Pinpoint the cell where the given text exists, returning its [X, Y] midpoint coordinate. 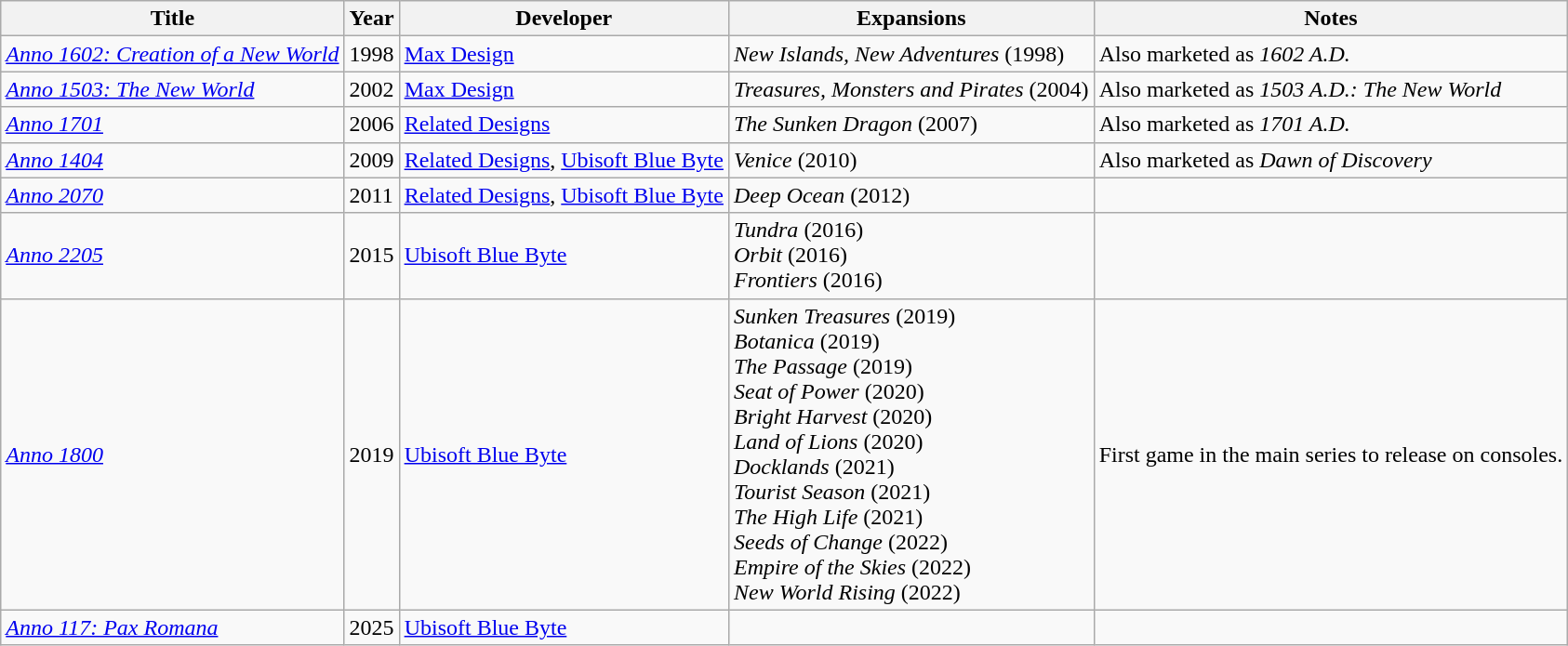
Tundra (2016) Orbit (2016) Frontiers (2016) [911, 256]
2011 [372, 195]
Year [372, 19]
First game in the main series to release on consoles. [1331, 454]
Anno 117: Pax Romana [173, 627]
Venice (2010) [911, 160]
Anno 1701 [173, 125]
Also marketed as Dawn of Discovery [1331, 160]
Related Designs [564, 125]
Developer [564, 19]
2019 [372, 454]
Expansions [911, 19]
New Islands, New Adventures (1998) [911, 54]
2015 [372, 256]
Also marketed as 1701 A.D. [1331, 125]
Notes [1331, 19]
Anno 1503: The New World [173, 89]
The Sunken Dragon (2007) [911, 125]
Deep Ocean (2012) [911, 195]
Anno 2070 [173, 195]
2006 [372, 125]
2025 [372, 627]
Also marketed as 1503 A.D.: The New World [1331, 89]
Treasures, Monsters and Pirates (2004) [911, 89]
2009 [372, 160]
2002 [372, 89]
Anno 1800 [173, 454]
Also marketed as 1602 A.D. [1331, 54]
1998 [372, 54]
Title [173, 19]
Anno 1602: Creation of a New World [173, 54]
Anno 2205 [173, 256]
Anno 1404 [173, 160]
